For the text-containing cell, return its midpoint in (x, y) coordinate format. 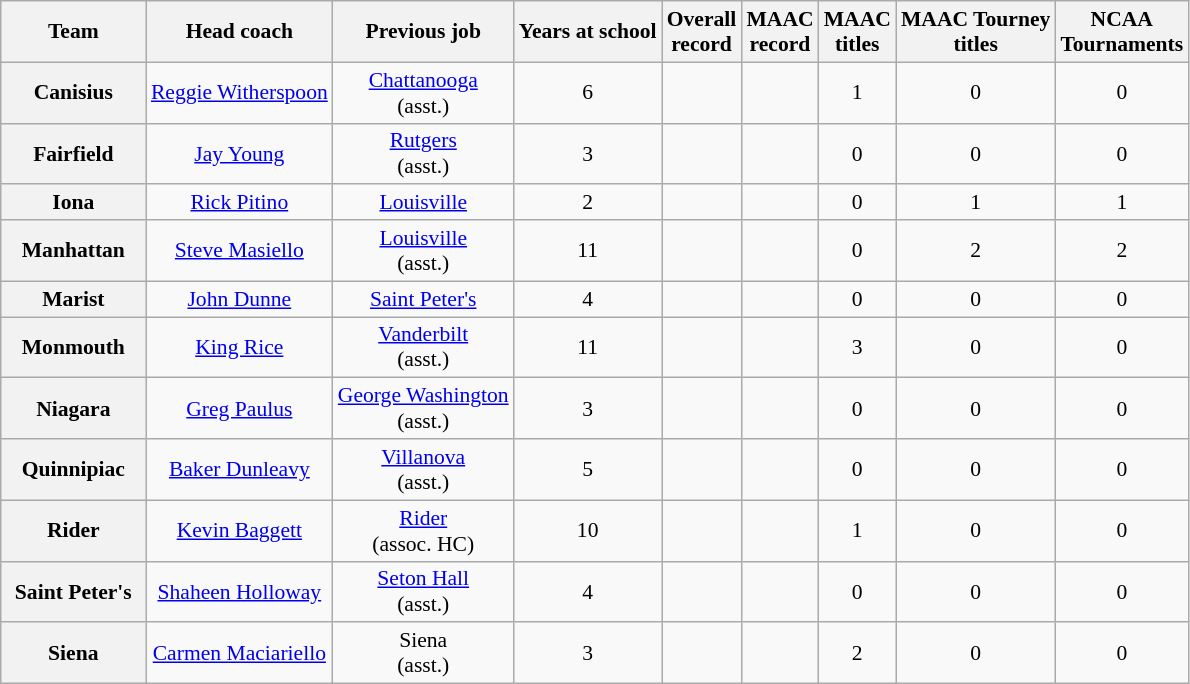
Canisius (74, 92)
Quinnipiac (74, 470)
Rider (74, 530)
Seton Hall(asst.) (424, 592)
10 (588, 530)
Fairfield (74, 154)
Vanderbilt(asst.) (424, 348)
Kevin Baggett (240, 530)
5 (588, 470)
Louisville(asst.) (424, 250)
Manhattan (74, 250)
Iona (74, 203)
George Washington(asst.) (424, 408)
Chattanooga(asst.) (424, 92)
Monmouth (74, 348)
Jay Young (240, 154)
Baker Dunleavy (240, 470)
Shaheen Holloway (240, 592)
Reggie Witherspoon (240, 92)
NCAATournaments (1122, 32)
Greg Paulus (240, 408)
John Dunne (240, 299)
Rutgers(asst.) (424, 154)
Louisville (424, 203)
Rider(assoc. HC) (424, 530)
King Rice (240, 348)
Years at school (588, 32)
Siena (74, 654)
Villanova(asst.) (424, 470)
Siena(asst.) (424, 654)
Rick Pitino (240, 203)
Niagara (74, 408)
Carmen Maciariello (240, 654)
6 (588, 92)
Team (74, 32)
MAACrecord (780, 32)
Marist (74, 299)
MAAC titles (858, 32)
Previous job (424, 32)
Steve Masiello (240, 250)
Head coach (240, 32)
Overallrecord (702, 32)
MAAC Tourneytitles (976, 32)
